Return the [x, y] coordinate for the center point of the cell that contains the specified text.  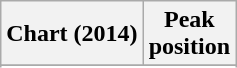
Chart (2014) [72, 34]
Peakposition [189, 34]
